Detect which cell encompasses the target text, then output its [X, Y] center coordinate. 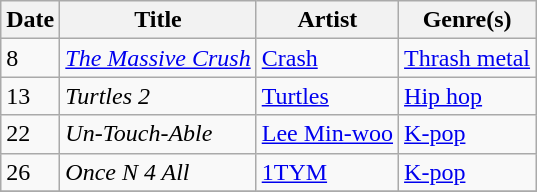
Title [158, 20]
Genre(s) [468, 20]
8 [30, 58]
22 [30, 134]
Turtles 2 [158, 96]
13 [30, 96]
Turtles [327, 96]
Date [30, 20]
Hip hop [468, 96]
Thrash metal [468, 58]
Crash [327, 58]
Once N 4 All [158, 172]
Artist [327, 20]
Lee Min-woo [327, 134]
26 [30, 172]
1TYM [327, 172]
The Massive Crush [158, 58]
Un-Touch-Able [158, 134]
